Find where the given text appears and provide that cell's center as [X, Y] coordinate. 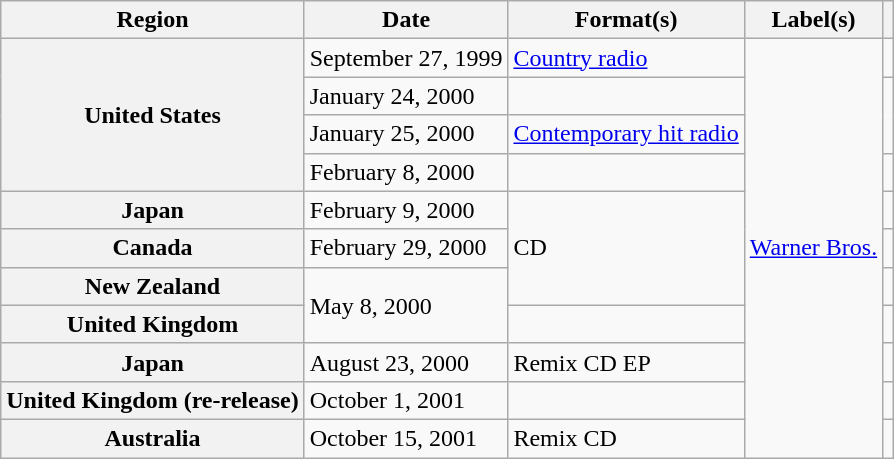
Region [152, 20]
February 8, 2000 [406, 172]
Format(s) [626, 20]
October 1, 2001 [406, 400]
United Kingdom (re-release) [152, 400]
February 29, 2000 [406, 248]
CD [626, 248]
Country radio [626, 58]
Contemporary hit radio [626, 134]
United Kingdom [152, 324]
Label(s) [813, 20]
February 9, 2000 [406, 210]
May 8, 2000 [406, 305]
January 24, 2000 [406, 96]
Remix CD EP [626, 362]
Australia [152, 438]
September 27, 1999 [406, 58]
Date [406, 20]
Canada [152, 248]
United States [152, 115]
January 25, 2000 [406, 134]
August 23, 2000 [406, 362]
October 15, 2001 [406, 438]
Remix CD [626, 438]
New Zealand [152, 286]
Warner Bros. [813, 248]
